Find where the given text appears and provide that cell's center as (x, y) coordinate. 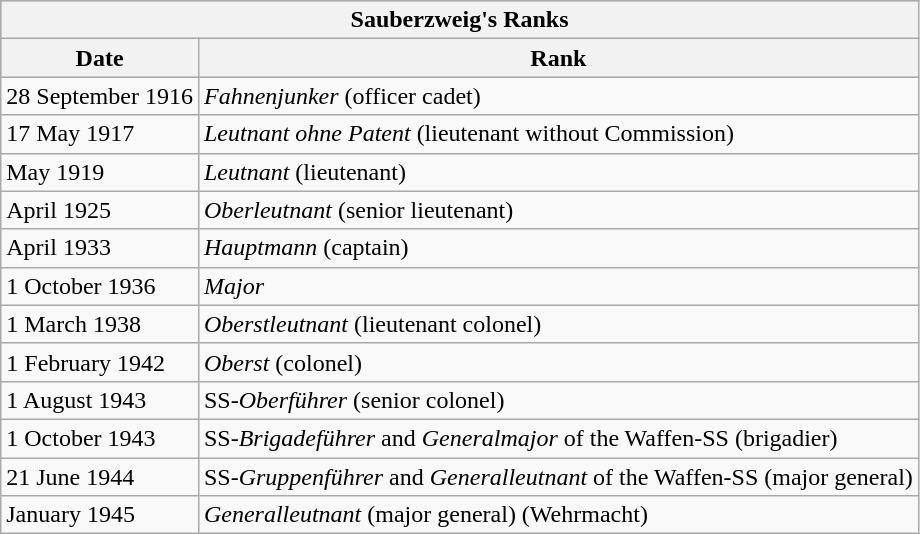
Fahnenjunker (officer cadet) (558, 96)
Oberleutnant (senior lieutenant) (558, 210)
Oberst (colonel) (558, 362)
April 1933 (100, 248)
1 August 1943 (100, 400)
17 May 1917 (100, 134)
January 1945 (100, 515)
SS-Brigadeführer and Generalmajor of the Waffen-SS (brigadier) (558, 438)
1 March 1938 (100, 324)
1 October 1936 (100, 286)
Date (100, 58)
SS-Oberführer (senior colonel) (558, 400)
Generalleutnant (major general) (Wehrmacht) (558, 515)
Leutnant ohne Patent (lieutenant without Commission) (558, 134)
Hauptmann (captain) (558, 248)
Major (558, 286)
1 February 1942 (100, 362)
Leutnant (lieutenant) (558, 172)
Sauberzweig's Ranks (460, 20)
Rank (558, 58)
May 1919 (100, 172)
Oberstleutnant (lieutenant colonel) (558, 324)
SS-Gruppenführer and Generalleutnant of the Waffen-SS (major general) (558, 477)
April 1925 (100, 210)
1 October 1943 (100, 438)
28 September 1916 (100, 96)
21 June 1944 (100, 477)
